Search for the cell housing the specified text and yield its [x, y] center coordinate. 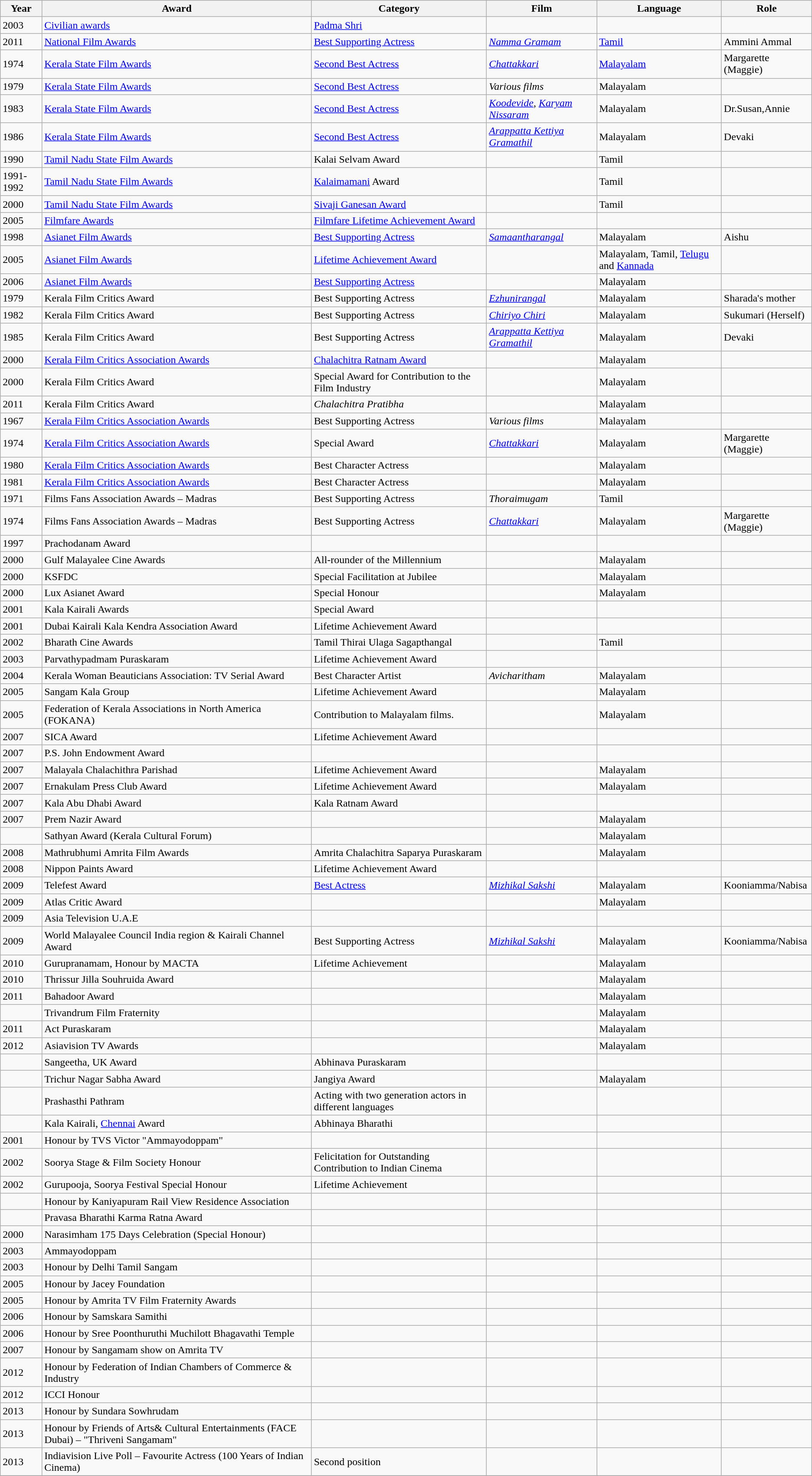
Bharath Cine Awards [177, 643]
ICCI Honour [177, 1394]
1983 [21, 108]
1971 [21, 499]
Atlas Critic Award [177, 902]
Avicharitham [542, 676]
Malayala Chalachithra Parishad [177, 770]
World Malayalee Council India region & Kairali Channel Award [177, 941]
Best Actress [399, 886]
Kala Ratnam Award [399, 803]
Bahadoor Award [177, 996]
Sangeetha, UK Award [177, 1062]
Sharada's mother [766, 298]
Abhinaya Bharathi [399, 1123]
Tamil Thirai Ulaga Sagapthangal [399, 643]
Asia Television U.A.E [177, 918]
Chiriyo Chiri [542, 315]
Federation of Kerala Associations in North America (FOKANA) [177, 714]
Padma Shri [399, 25]
KSFDC [177, 577]
Category [399, 9]
Film [542, 9]
Language [659, 9]
Gulf Malayalee Cine Awards [177, 560]
1997 [21, 543]
1980 [21, 466]
Asiavision TV Awards [177, 1046]
P.S. John Endowment Award [177, 753]
Honour by TVS Victor "Ammayodoppam" [177, 1140]
Gurupooja, Soorya Festival Special Honour [177, 1185]
Prashasthi Pathram [177, 1101]
Honour by Samskara Samithi [177, 1317]
Civilian awards [177, 25]
Aishu [766, 237]
Ernakulam Press Club Award [177, 786]
Special Honour [399, 593]
Gurupranamam, Honour by MACTA [177, 963]
Kalai Selvam Award [399, 159]
Malayalam, Tamil, Telugu and Kannada [659, 259]
Prachodanam Award [177, 543]
Dubai Kairali Kala Kendra Association Award [177, 626]
All-rounder of the Millennium [399, 560]
Namma Gramam [542, 42]
Act Puraskaram [177, 1029]
Prem Nazir Award [177, 819]
National Film Awards [177, 42]
Lux Asianet Award [177, 593]
Dr.Susan,Annie [766, 108]
Honour by Sundara Sowhrudam [177, 1411]
Special Facilitation at Jubilee [399, 577]
Honour by Kaniyapuram Rail View Residence Association [177, 1201]
Year [21, 9]
Indiavision Live Poll – Favourite Actress (100 Years of Indian Cinema) [177, 1462]
Ammayodoppam [177, 1251]
Sivaji Ganesan Award [399, 204]
Sathyan Award (Kerala Cultural Forum) [177, 836]
1967 [21, 421]
Kala Kairali, Chennai Award [177, 1123]
1985 [21, 338]
1998 [21, 237]
Samaantharangal [542, 237]
Sangam Kala Group [177, 692]
Koodevide, Karyam Nissaram [542, 108]
1991-1992 [21, 181]
Chalachitra Pratibha [399, 404]
Kala Abu Dhabi Award [177, 803]
Award [177, 9]
Thoraimugam [542, 499]
Abhinava Puraskaram [399, 1062]
Honour by Sangamam show on Amrita TV [177, 1350]
Trichur Nagar Sabha Award [177, 1079]
Honour by Sree Poonthuruthi Muchilott Bhagavathi Temple [177, 1333]
SICA Award [177, 737]
Sukumari (Herself) [766, 315]
Felicitation for Outstanding Contribution to Indian Cinema [399, 1163]
Parvathypadmam Puraskaram [177, 659]
Nippon Paints Award [177, 869]
Second position [399, 1462]
Honour by Federation of Indian Chambers of Commerce & Industry [177, 1372]
Mathrubhumi Amrita Film Awards [177, 853]
Honour by Friends of Arts& Cultural Entertainments (FACE Dubai) – "Thriveni Sangamam" [177, 1433]
Amrita Chalachitra Saparya Puraskaram [399, 853]
Telefest Award [177, 886]
1982 [21, 315]
Contribution to Malayalam films. [399, 714]
2004 [21, 676]
Narasimham 175 Days Celebration (Special Honour) [177, 1234]
Thrissur Jilla Souhruida Award [177, 980]
Ammini Ammal [766, 42]
Trivandrum Film Fraternity [177, 1013]
Filmfare Awards [177, 220]
Honour by Amrita TV Film Fraternity Awards [177, 1300]
Acting with two generation actors in different languages [399, 1101]
Role [766, 9]
Jangiya Award [399, 1079]
1986 [21, 137]
1981 [21, 482]
1990 [21, 159]
Honour by Jacey Foundation [177, 1284]
Kerala Woman Beauticians Association: TV Serial Award [177, 676]
Ezhunirangal [542, 298]
Chalachitra Ratnam Award [399, 360]
Kala Kairali Awards [177, 610]
Filmfare Lifetime Achievement Award [399, 220]
Special Award for Contribution to the Film Industry [399, 382]
Honour by Delhi Tamil Sangam [177, 1267]
Kalaimamani Award [399, 181]
Best Character Artist [399, 676]
Soorya Stage & Film Society Honour [177, 1163]
Pravasa Bharathi Karma Ratna Award [177, 1218]
